Return the [x, y] coordinate for the center point of the cell that contains the specified text.  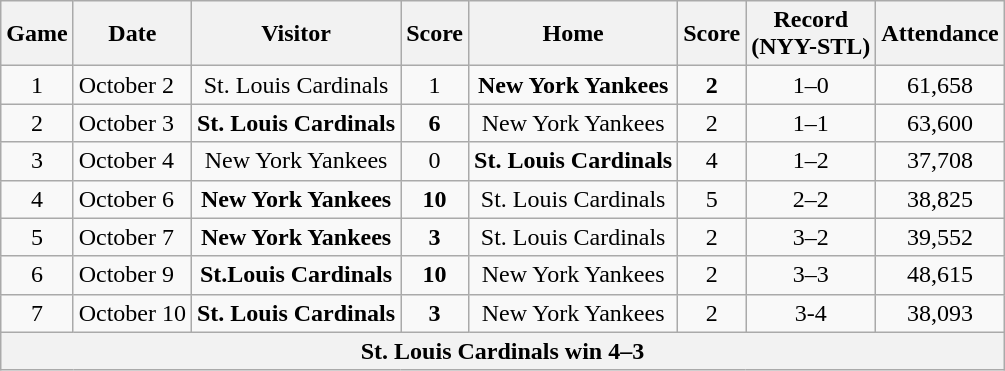
3–3 [811, 275]
0 [435, 161]
Record(NYY-STL) [811, 34]
63,600 [940, 123]
St. Louis Cardinals win 4–3 [502, 351]
38,825 [940, 199]
Visitor [296, 34]
Game [37, 34]
October 3 [132, 123]
61,658 [940, 85]
1–1 [811, 123]
3–2 [811, 237]
48,615 [940, 275]
1–2 [811, 161]
St.Louis Cardinals [296, 275]
1–0 [811, 85]
October 9 [132, 275]
2–2 [811, 199]
Date [132, 34]
3-4 [811, 313]
39,552 [940, 237]
October 6 [132, 199]
Attendance [940, 34]
38,093 [940, 313]
October 4 [132, 161]
October 10 [132, 313]
October 7 [132, 237]
37,708 [940, 161]
Home [574, 34]
October 2 [132, 85]
7 [37, 313]
